Extract the (X, Y) coordinate from the center of the cell holding the provided text.  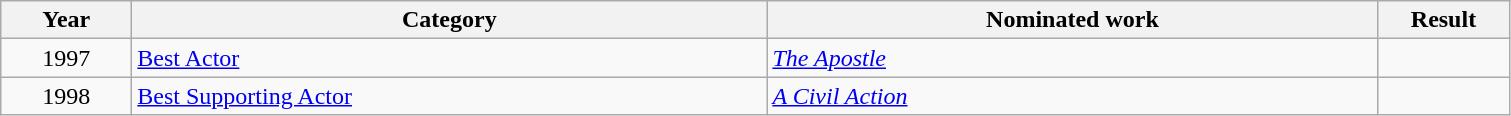
Category (450, 20)
Year (66, 20)
1998 (66, 96)
The Apostle (1072, 58)
Best Actor (450, 58)
Best Supporting Actor (450, 96)
A Civil Action (1072, 96)
Result (1444, 20)
1997 (66, 58)
Nominated work (1072, 20)
